Return the [X, Y] coordinate for the center point of the cell that contains the specified text.  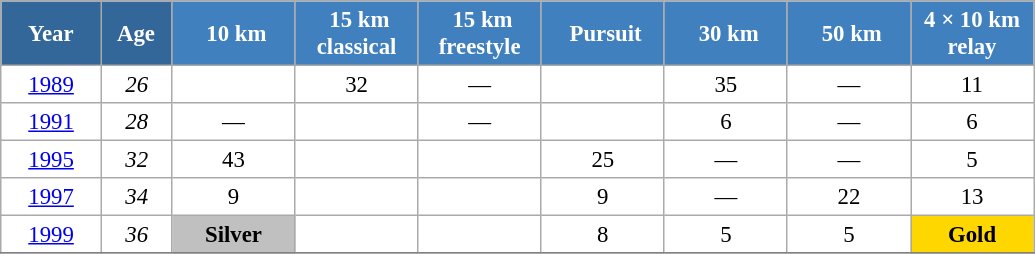
15 km freestyle [480, 34]
1991 [52, 122]
Silver [234, 235]
22 [848, 197]
1999 [52, 235]
Year [52, 34]
11 [972, 85]
4 × 10 km relay [972, 34]
15 km classical [356, 34]
26 [136, 85]
36 [136, 235]
30 km [726, 34]
28 [136, 122]
Gold [972, 235]
35 [726, 85]
13 [972, 197]
10 km [234, 34]
34 [136, 197]
1997 [52, 197]
43 [234, 160]
Age [136, 34]
1995 [52, 160]
8 [602, 235]
50 km [848, 34]
25 [602, 160]
1989 [52, 85]
Pursuit [602, 34]
